From the cell containing the given text, extract its center point as [X, Y] coordinate. 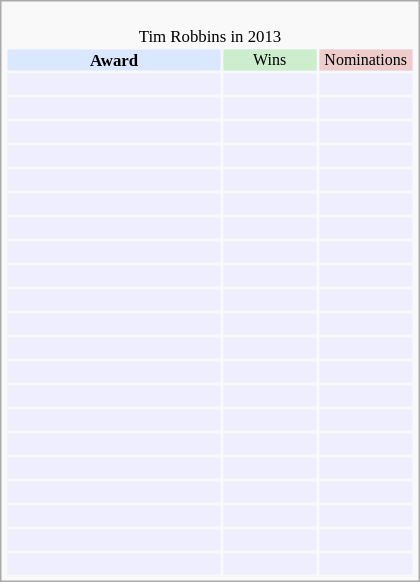
Nominations [366, 60]
Award [114, 60]
Tim Robbins in 2013 [210, 28]
Wins [270, 60]
